Return the (x, y) coordinate for the center point of the cell that contains the specified text.  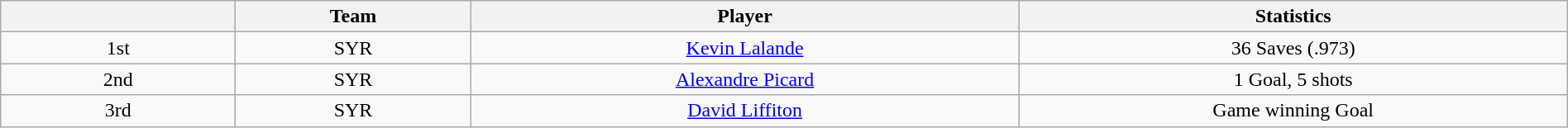
Game winning Goal (1293, 111)
36 Saves (.973) (1293, 48)
1st (118, 48)
Alexandre Picard (744, 79)
Kevin Lalande (744, 48)
Team (353, 17)
Player (744, 17)
1 Goal, 5 shots (1293, 79)
Statistics (1293, 17)
2nd (118, 79)
David Liffiton (744, 111)
3rd (118, 111)
